Output the (x, y) coordinate of the center of the cell containing the given text.  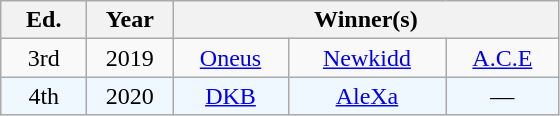
2020 (130, 96)
3rd (44, 58)
DKB (230, 96)
Winner(s) (366, 20)
Ed. (44, 20)
Oneus (230, 58)
2019 (130, 58)
AleXa (367, 96)
— (502, 96)
4th (44, 96)
A.C.E (502, 58)
Newkidd (367, 58)
Year (130, 20)
